Capture the cell that displays the provided text and extract its [x, y] central coordinate. 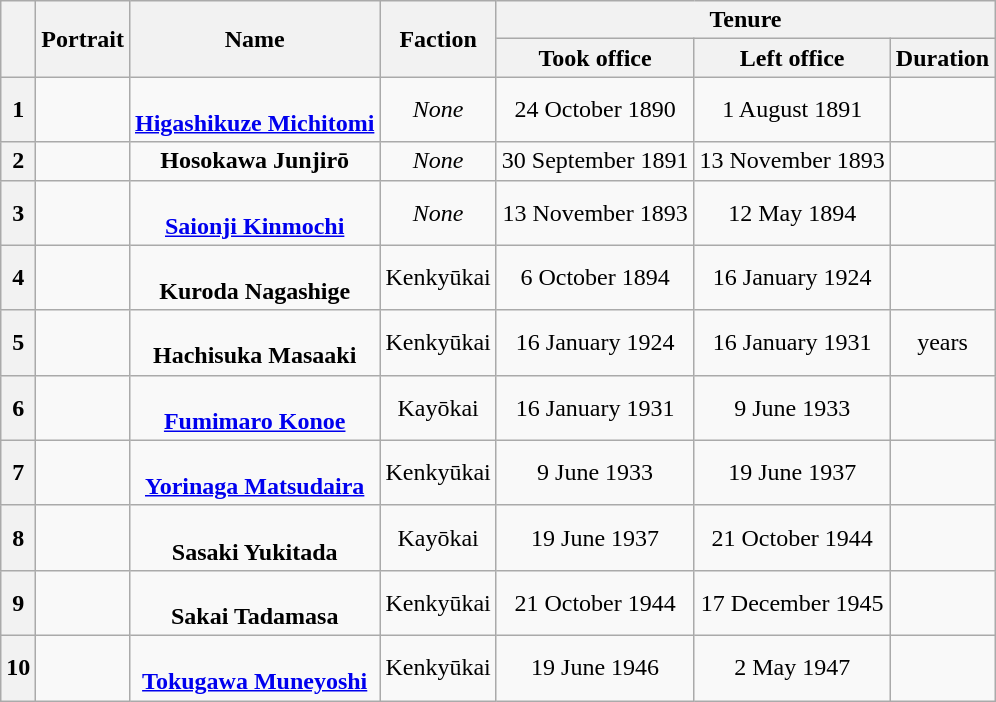
Kuroda Nagashige [254, 278]
9 [18, 602]
Higashikuze Michitomi [254, 110]
10 [18, 668]
Tenure [745, 20]
Portrait [83, 39]
Tokugawa Muneyoshi [254, 668]
12 May 1894 [792, 212]
Took office [595, 58]
4 [18, 278]
8 [18, 538]
1 [18, 110]
Faction [438, 39]
19 June 1946 [595, 668]
7 [18, 472]
3 [18, 212]
30 September 1891 [595, 161]
17 December 1945 [792, 602]
2 May 1947 [792, 668]
years [942, 342]
Yorinaga Matsudaira [254, 472]
Hachisuka Masaaki [254, 342]
6 October 1894 [595, 278]
Duration [942, 58]
Name [254, 39]
1 August 1891 [792, 110]
Saionji Kinmochi [254, 212]
Fumimaro Konoe [254, 408]
24 October 1890 [595, 110]
Sakai Tadamasa [254, 602]
Sasaki Yukitada [254, 538]
Hosokawa Junjirō [254, 161]
Left office [792, 58]
2 [18, 161]
5 [18, 342]
6 [18, 408]
